Locate the cell with the specified text and output its (x, y) center coordinate. 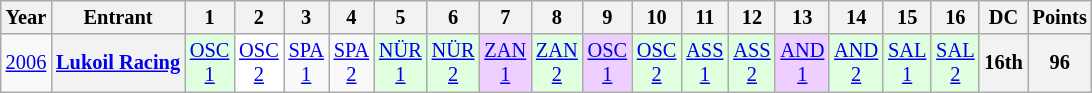
Year (26, 17)
SPA2 (352, 63)
14 (856, 17)
16 (955, 17)
AND1 (802, 63)
ZAN1 (505, 63)
SAL2 (955, 63)
DC (1003, 17)
Points (1060, 17)
NÜR2 (454, 63)
16th (1003, 63)
96 (1060, 63)
5 (400, 17)
Entrant (118, 17)
11 (704, 17)
13 (802, 17)
15 (907, 17)
2006 (26, 63)
12 (752, 17)
SAL1 (907, 63)
Lukoil Racing (118, 63)
ASS1 (704, 63)
AND2 (856, 63)
3 (306, 17)
NÜR1 (400, 63)
10 (656, 17)
4 (352, 17)
1 (210, 17)
SPA1 (306, 63)
ZAN2 (557, 63)
6 (454, 17)
7 (505, 17)
2 (258, 17)
8 (557, 17)
ASS2 (752, 63)
9 (608, 17)
